Return the [x, y] coordinate for the center point of the cell that contains the specified text.  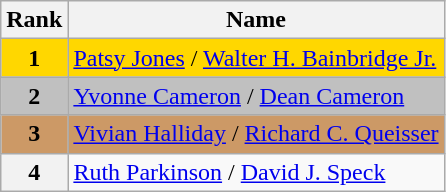
Rank [34, 20]
1 [34, 58]
Yvonne Cameron / Dean Cameron [256, 96]
Ruth Parkinson / David J. Speck [256, 172]
4 [34, 172]
2 [34, 96]
3 [34, 134]
Vivian Halliday / Richard C. Queisser [256, 134]
Name [256, 20]
Patsy Jones / Walter H. Bainbridge Jr. [256, 58]
